Locate the cell with the specified text and output its [x, y] center coordinate. 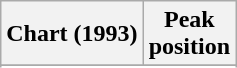
Chart (1993) [72, 34]
Peakposition [189, 34]
